Scan for the cell matching the given text and deliver its (X, Y) coordinate at center. 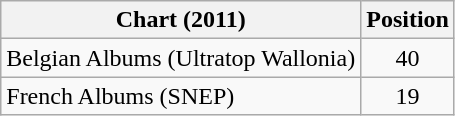
French Albums (SNEP) (181, 96)
40 (408, 58)
Chart (2011) (181, 20)
19 (408, 96)
Belgian Albums (Ultratop Wallonia) (181, 58)
Position (408, 20)
